Capture the cell that displays the provided text and extract its (X, Y) central coordinate. 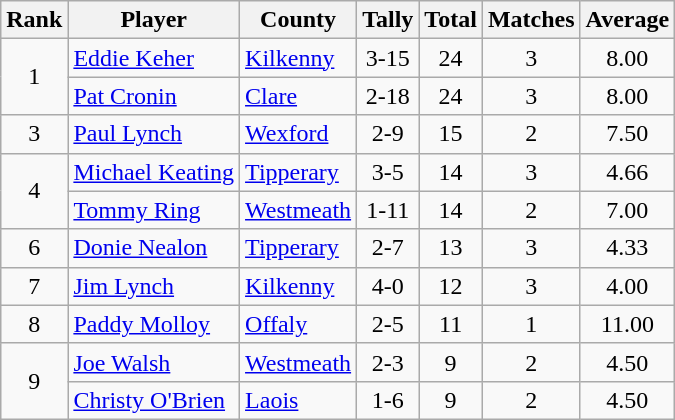
Tally (388, 20)
4-0 (388, 286)
2-5 (388, 324)
Laois (298, 400)
4.00 (628, 286)
Matches (531, 20)
Rank (34, 20)
7.00 (628, 210)
2-9 (388, 134)
Player (154, 20)
Michael Keating (154, 172)
Paddy Molloy (154, 324)
Paul Lynch (154, 134)
7 (34, 286)
Tommy Ring (154, 210)
2-18 (388, 96)
8 (34, 324)
3-5 (388, 172)
4 (34, 191)
Jim Lynch (154, 286)
7.50 (628, 134)
Christy O'Brien (154, 400)
Joe Walsh (154, 362)
6 (34, 248)
Total (451, 20)
Donie Nealon (154, 248)
11 (451, 324)
Wexford (298, 134)
4.66 (628, 172)
3-15 (388, 58)
2-7 (388, 248)
Eddie Keher (154, 58)
1-11 (388, 210)
4.33 (628, 248)
12 (451, 286)
Pat Cronin (154, 96)
13 (451, 248)
Average (628, 20)
11.00 (628, 324)
Clare (298, 96)
2-3 (388, 362)
15 (451, 134)
Offaly (298, 324)
County (298, 20)
1-6 (388, 400)
